Provide the [x, y] coordinate of the cell's center where the given text is located.  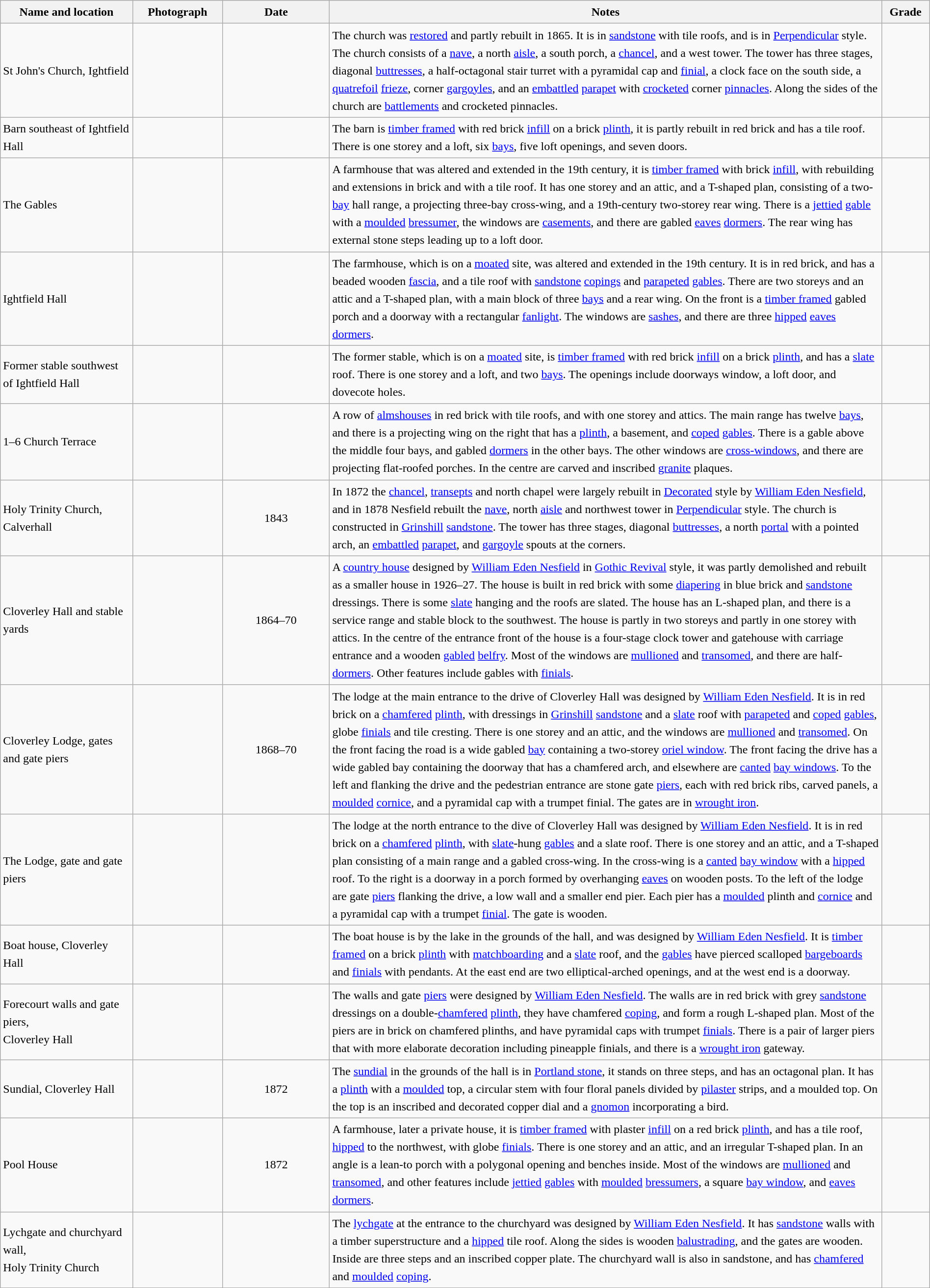
Notes [605, 12]
Former stable southwest of Ightfield Hall [67, 375]
Forecourt walls and gate piers,Cloverley Hall [67, 1022]
The Lodge, gate and gate piers [67, 869]
Cloverley Hall and stable yards [67, 620]
Grade [905, 12]
Ightfield Hall [67, 298]
St John's Church, Ightfield [67, 71]
1864–70 [276, 620]
Pool House [67, 1165]
The Gables [67, 205]
Date [276, 12]
1843 [276, 518]
Barn southeast of Ightfield Hall [67, 137]
Name and location [67, 12]
Sundial, Cloverley Hall [67, 1089]
Lychgate and churchyard wall,Holy Trinity Church [67, 1250]
Photograph [178, 12]
Boat house, Cloverley Hall [67, 954]
Cloverley Lodge, gates and gate piers [67, 749]
1868–70 [276, 749]
1–6 Church Terrace [67, 441]
Holy Trinity Church, Calverhall [67, 518]
